For the text-containing cell, return its midpoint in [X, Y] coordinate format. 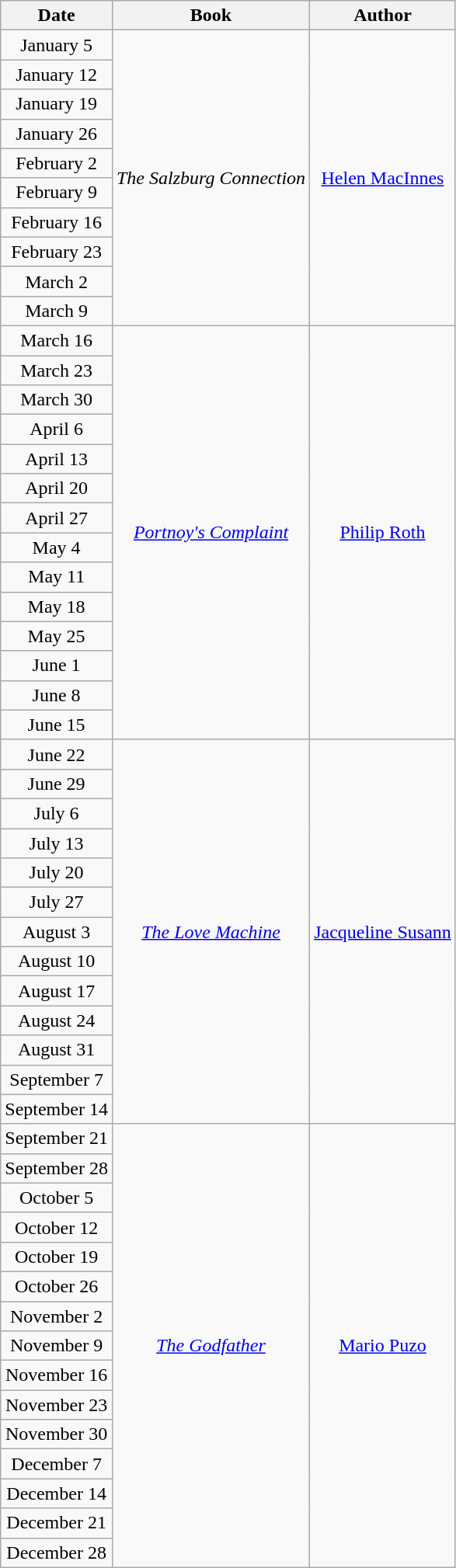
July 13 [57, 843]
August 3 [57, 932]
November 30 [57, 1434]
February 16 [57, 222]
August 10 [57, 961]
The Godfather [211, 1345]
July 6 [57, 813]
May 11 [57, 577]
Helen MacInnes [383, 179]
October 5 [57, 1198]
October 19 [57, 1257]
April 20 [57, 488]
December 28 [57, 1552]
Jacqueline Susann [383, 932]
January 19 [57, 104]
Date [57, 16]
September 21 [57, 1139]
August 31 [57, 1050]
October 12 [57, 1227]
March 23 [57, 370]
September 7 [57, 1080]
August 17 [57, 991]
April 6 [57, 429]
May 4 [57, 548]
November 23 [57, 1405]
Book [211, 16]
January 12 [57, 75]
May 18 [57, 607]
April 13 [57, 459]
Mario Puzo [383, 1345]
September 14 [57, 1109]
Philip Roth [383, 533]
Author [383, 16]
February 9 [57, 193]
June 8 [57, 695]
June 15 [57, 725]
April 27 [57, 518]
February 2 [57, 163]
March 2 [57, 281]
December 7 [57, 1464]
December 21 [57, 1523]
March 16 [57, 340]
June 29 [57, 784]
May 25 [57, 636]
June 22 [57, 754]
November 9 [57, 1346]
August 24 [57, 1020]
October 26 [57, 1286]
November 2 [57, 1316]
September 28 [57, 1168]
March 9 [57, 311]
June 1 [57, 666]
The Salzburg Connection [211, 179]
December 14 [57, 1493]
January 26 [57, 134]
February 23 [57, 252]
March 30 [57, 400]
The Love Machine [211, 932]
July 20 [57, 873]
Portnoy's Complaint [211, 533]
January 5 [57, 45]
July 27 [57, 902]
November 16 [57, 1375]
